Provide the (X, Y) coordinate of the cell's center where the given text is located.  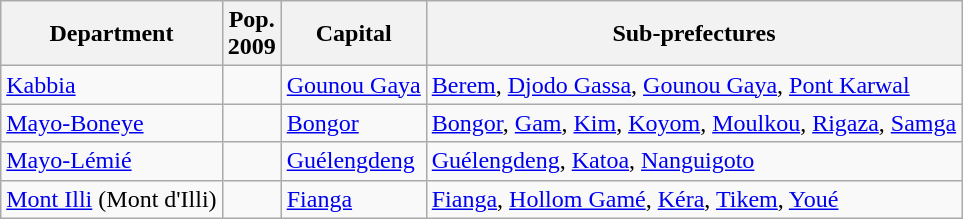
Guélengdeng, Katoa, Nanguigoto (694, 161)
Pop.2009 (252, 34)
Bongor (354, 123)
Guélengdeng (354, 161)
Berem, Djodo Gassa, Gounou Gaya, Pont Karwal (694, 85)
Mayo-Lémié (112, 161)
Capital (354, 34)
Mayo-Boneye (112, 123)
Mont Illi (Mont d'Illi) (112, 199)
Kabbia (112, 85)
Department (112, 34)
Fianga (354, 199)
Fianga, Hollom Gamé, Kéra, Tikem, Youé (694, 199)
Gounou Gaya (354, 85)
Bongor, Gam, Kim, Koyom, Moulkou, Rigaza, Samga (694, 123)
Sub-prefectures (694, 34)
